Identify which cell holds the provided text, then report its [x, y] central coordinate. 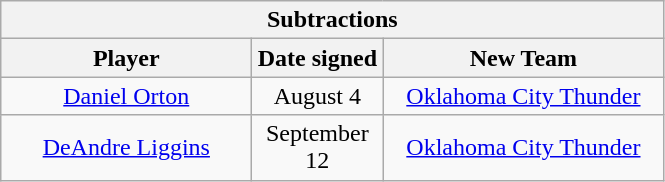
Player [126, 58]
Date signed [318, 58]
Daniel Orton [126, 96]
New Team [524, 58]
September 12 [318, 148]
Subtractions [332, 20]
August 4 [318, 96]
DeAndre Liggins [126, 148]
